Return (X, Y) of the center of cell containing provided text 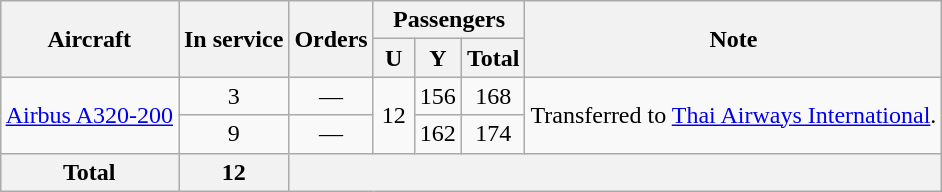
162 (438, 134)
In service (233, 39)
Transferred to Thai Airways International. (734, 115)
168 (493, 96)
U (394, 58)
Airbus A320-200 (89, 115)
Passengers (449, 20)
156 (438, 96)
174 (493, 134)
Note (734, 39)
3 (233, 96)
9 (233, 134)
Y (438, 58)
Aircraft (89, 39)
Orders (331, 39)
